Search for the cell housing the specified text and yield its (X, Y) center coordinate. 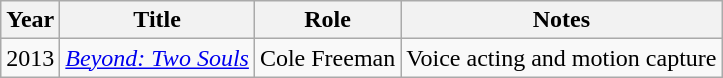
Beyond: Two Souls (158, 58)
Role (327, 20)
2013 (30, 58)
Year (30, 20)
Cole Freeman (327, 58)
Voice acting and motion capture (562, 58)
Notes (562, 20)
Title (158, 20)
